Return the [X, Y] coordinate for the center point of the cell that contains the specified text.  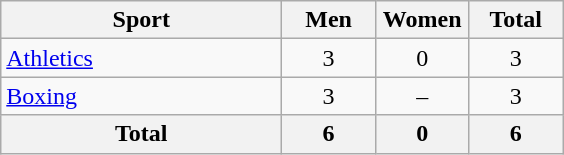
Boxing [142, 96]
Sport [142, 20]
Athletics [142, 58]
Women [422, 20]
Men [329, 20]
– [422, 96]
